Output the [x, y] coordinate of the center of the cell containing the given text.  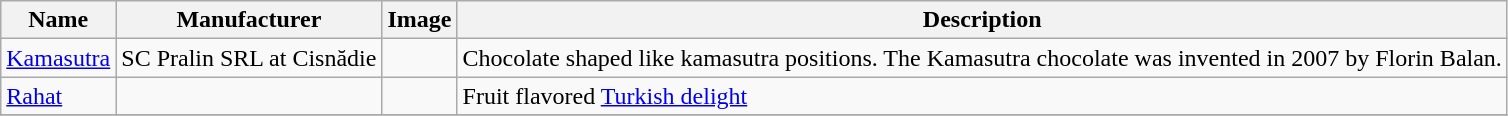
Manufacturer [249, 20]
SC Pralin SRL at Cisnădie [249, 58]
Description [982, 20]
Fruit flavored Turkish delight [982, 96]
Image [420, 20]
Chocolate shaped like kamasutra positions. The Kamasutra chocolate was invented in 2007 by Florin Balan. [982, 58]
Name [58, 20]
Rahat [58, 96]
Kamasutra [58, 58]
